Find where the given text appears and provide that cell's center as (x, y) coordinate. 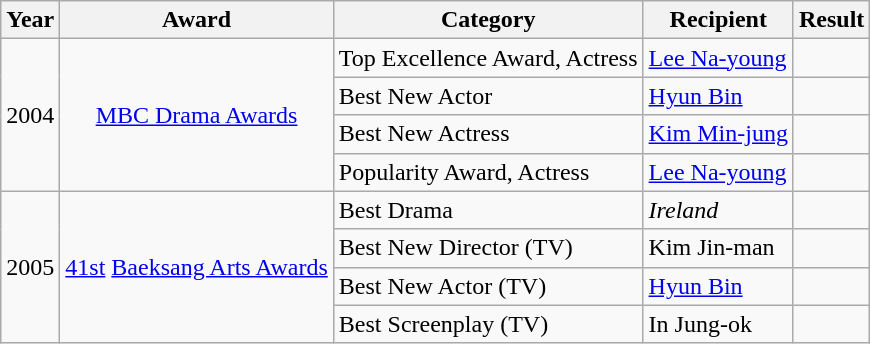
Best Screenplay (TV) (488, 324)
MBC Drama Awards (197, 115)
Kim Jin-man (718, 248)
Award (197, 20)
Result (831, 20)
Best New Actor (488, 96)
41st Baeksang Arts Awards (197, 267)
Category (488, 20)
Year (30, 20)
Best New Actress (488, 134)
Kim Min-jung (718, 134)
Popularity Award, Actress (488, 172)
Best Drama (488, 210)
Recipient (718, 20)
Best New Actor (TV) (488, 286)
2004 (30, 115)
Top Excellence Award, Actress (488, 58)
In Jung-ok (718, 324)
2005 (30, 267)
Best New Director (TV) (488, 248)
Ireland (718, 210)
